Search for the cell housing the specified text and yield its [x, y] center coordinate. 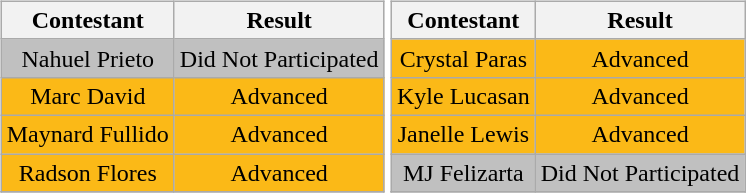
Nahuel Prieto [88, 58]
Kyle Lucasan [464, 96]
Maynard Fullido [88, 134]
Radson Flores [88, 173]
Marc David [88, 96]
Janelle Lewis [464, 134]
MJ Felizarta [464, 173]
Crystal Paras [464, 58]
